Return (X, Y) of the center of cell containing provided text 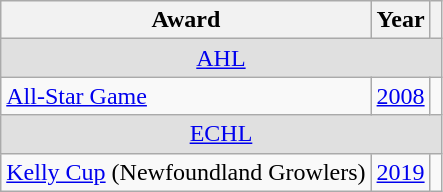
2019 (400, 172)
ECHL (221, 134)
AHL (221, 58)
Kelly Cup (Newfoundland Growlers) (186, 172)
Year (400, 20)
2008 (400, 96)
All-Star Game (186, 96)
Award (186, 20)
